Identify which cell holds the provided text, then report its (X, Y) central coordinate. 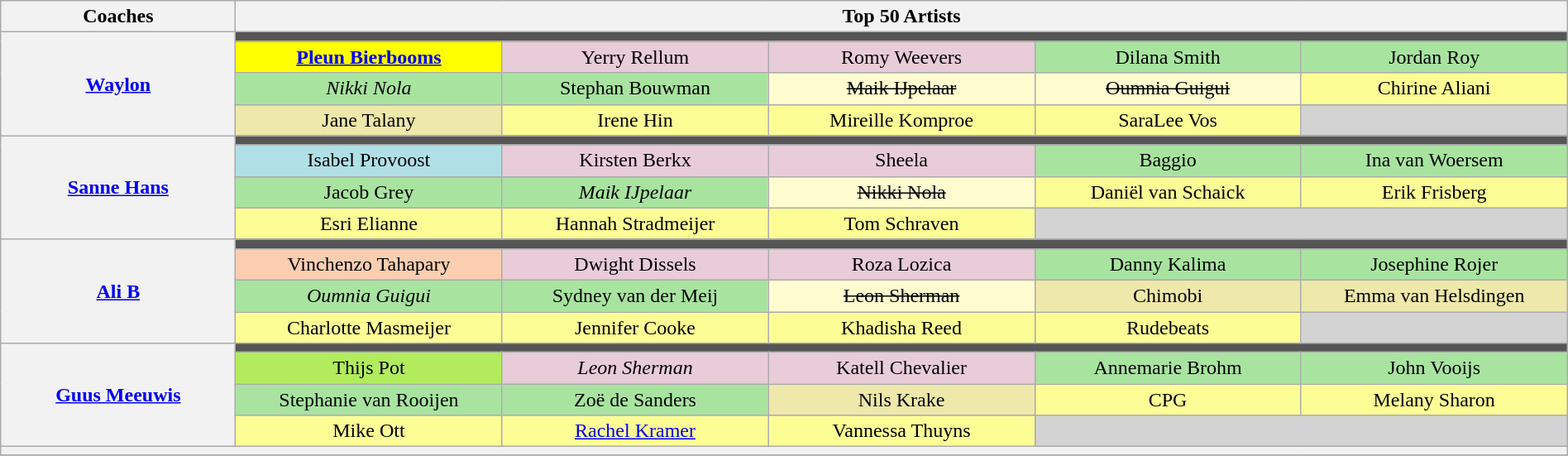
Stephan Bouwman (635, 89)
CPG (1168, 400)
Jordan Roy (1434, 57)
Sydney van der Meij (635, 295)
Jacob Grey (369, 192)
Zoë de Sanders (635, 400)
Vinchenzo Tahapary (369, 264)
Dwight Dissels (635, 264)
Daniël van Schaick (1168, 192)
Dilana Smith (1168, 57)
Hannah Stradmeijer (635, 223)
Stephanie van Rooijen (369, 400)
Ina van Woersem (1434, 161)
Khadisha Reed (901, 327)
Thijs Pot (369, 368)
Kirsten Berkx (635, 161)
Mireille Komproe (901, 120)
Emma van Helsdingen (1434, 295)
Nils Krake (901, 400)
Rachel Kramer (635, 431)
Chimobi (1168, 295)
Katell Chevalier (901, 368)
Charlotte Masmeijer (369, 327)
Tom Schraven (901, 223)
John Vooijs (1434, 368)
Danny Kalima (1168, 264)
Vannessa Thuyns (901, 431)
Romy Weevers (901, 57)
Waylon (118, 84)
Erik Frisberg (1434, 192)
Jane Talany (369, 120)
Jennifer Cooke (635, 327)
Sanne Hans (118, 187)
Sheela (901, 161)
Irene Hin (635, 120)
Ali B (118, 291)
Guus Meeuwis (118, 396)
Coaches (118, 17)
Isabel Provoost (369, 161)
Roza Lozica (901, 264)
Pleun Bierbooms (369, 57)
SaraLee Vos (1168, 120)
Mike Ott (369, 431)
Chirine Aliani (1434, 89)
Top 50 Artists (901, 17)
Melany Sharon (1434, 400)
Rudebeats (1168, 327)
Josephine Rojer (1434, 264)
Annemarie Brohm (1168, 368)
Baggio (1168, 161)
Yerry Rellum (635, 57)
Esri Elianne (369, 223)
